From the cell containing the given text, extract its center point as (x, y) coordinate. 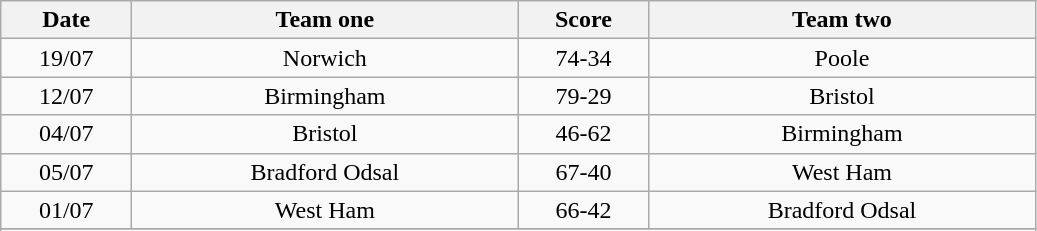
Team two (842, 20)
04/07 (66, 134)
Date (66, 20)
05/07 (66, 172)
79-29 (584, 96)
Team one (325, 20)
19/07 (66, 58)
Norwich (325, 58)
01/07 (66, 210)
Poole (842, 58)
46-62 (584, 134)
Score (584, 20)
12/07 (66, 96)
66-42 (584, 210)
74-34 (584, 58)
67-40 (584, 172)
